Search for the cell housing the specified text and yield its (x, y) center coordinate. 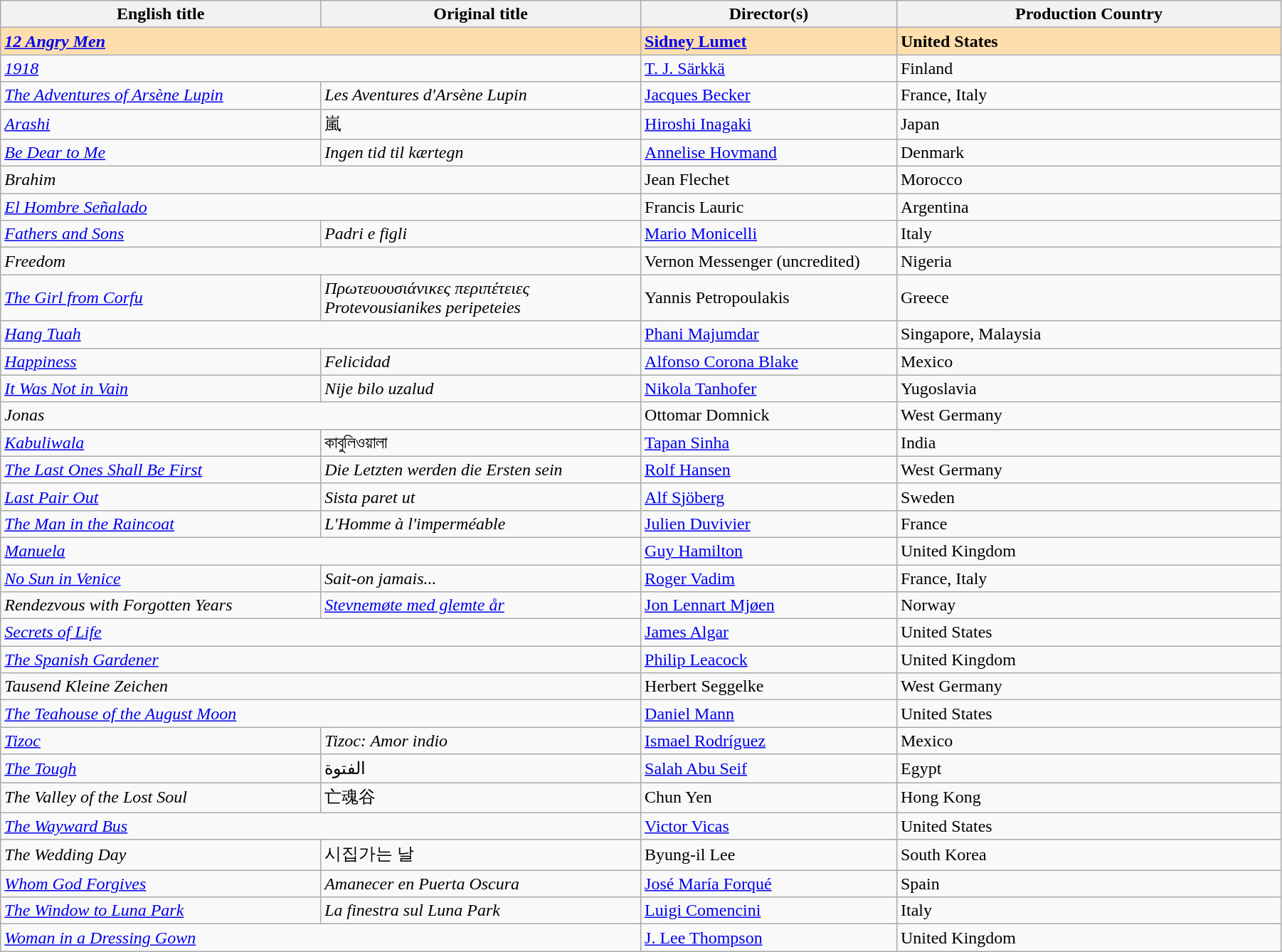
Padri e figli (481, 234)
The Tough (161, 768)
Spain (1088, 884)
Nikola Tanhofer (769, 388)
The Adventures of Arsène Lupin (161, 95)
Kabuliwala (161, 443)
কাবুলিওয়ালা (481, 443)
嵐 (481, 124)
The Man in the Raincoat (161, 524)
Nije bilo uzalud (481, 388)
Hang Tuah (321, 334)
Phani Majumdar (769, 334)
The Wedding Day (161, 855)
Tausend Kleine Zeichen (321, 687)
English title (161, 14)
India (1088, 443)
Jacques Becker (769, 95)
South Korea (1088, 855)
Tapan Sinha (769, 443)
It Was Not in Vain (161, 388)
No Sun in Venice (161, 578)
亡魂谷 (481, 798)
Yugoslavia (1088, 388)
الفتوة (481, 768)
Victor Vicas (769, 826)
James Algar (769, 633)
시집가는 날 (481, 855)
El Hombre Señalado (321, 207)
Whom God Forgives (161, 884)
Guy Hamilton (769, 551)
Philip Leacock (769, 660)
Sidney Lumet (769, 41)
Daniel Mann (769, 714)
Sweden (1088, 497)
Finland (1088, 68)
Sait-on jamais... (481, 578)
The Valley of the Lost Soul (161, 798)
Tizoc: Amor indio (481, 741)
Arashi (161, 124)
The Wayward Bus (321, 826)
Mario Monicelli (769, 234)
José María Forqué (769, 884)
Brahim (321, 180)
Julien Duvivier (769, 524)
La finestra sul Luna Park (481, 911)
Ismael Rodríguez (769, 741)
Ottomar Domnick (769, 416)
Alfonso Corona Blake (769, 361)
Original title (481, 14)
Rolf Hansen (769, 470)
Tizoc (161, 741)
Singapore, Malaysia (1088, 334)
Πρωτευουσιάνικες περιπέτειες Protevousianikes peripeteies (481, 297)
France (1088, 524)
Nigeria (1088, 261)
Morocco (1088, 180)
The Teahouse of the August Moon (321, 714)
Annelise Hovmand (769, 153)
T. J. Särkkä (769, 68)
Argentina (1088, 207)
Salah Abu Seif (769, 768)
Japan (1088, 124)
Happiness (161, 361)
Greece (1088, 297)
Felicidad (481, 361)
Yannis Petropoulakis (769, 297)
Jean Flechet (769, 180)
The Spanish Gardener (321, 660)
Last Pair Out (161, 497)
Die Letzten werden die Ersten sein (481, 470)
Vernon Messenger (uncredited) (769, 261)
Norway (1088, 605)
Stevnemøte med glemte år (481, 605)
12 Angry Men (321, 41)
Byung-il Lee (769, 855)
Herbert Seggelke (769, 687)
Roger Vadim (769, 578)
Les Aventures d'Arsène Lupin (481, 95)
Chun Yen (769, 798)
1918 (321, 68)
Egypt (1088, 768)
J. Lee Thompson (769, 938)
Secrets of Life (321, 633)
Amanecer en Puerta Oscura (481, 884)
Jon Lennart Mjøen (769, 605)
Woman in a Dressing Gown (321, 938)
Freedom (321, 261)
Hiroshi Inagaki (769, 124)
L'Homme à l'imperméable (481, 524)
The Girl from Corfu (161, 297)
Luigi Comencini (769, 911)
Sista paret ut (481, 497)
Jonas (321, 416)
Denmark (1088, 153)
Fathers and Sons (161, 234)
Be Dear to Me (161, 153)
Director(s) (769, 14)
Ingen tid til kærtegn (481, 153)
Manuela (321, 551)
Alf Sjöberg (769, 497)
Production Country (1088, 14)
The Window to Luna Park (161, 911)
Francis Lauric (769, 207)
Hong Kong (1088, 798)
The Last Ones Shall Be First (161, 470)
Rendezvous with Forgotten Years (161, 605)
